Capture the cell that displays the provided text and extract its [X, Y] central coordinate. 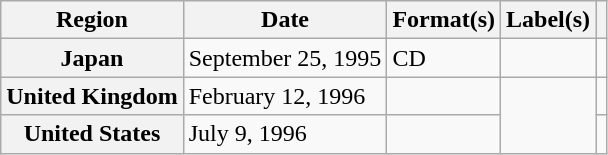
September 25, 1995 [285, 58]
February 12, 1996 [285, 96]
Format(s) [444, 20]
United States [92, 134]
United Kingdom [92, 96]
Japan [92, 58]
Date [285, 20]
Region [92, 20]
Label(s) [548, 20]
CD [444, 58]
July 9, 1996 [285, 134]
